From the cell containing the given text, extract its center point as (x, y) coordinate. 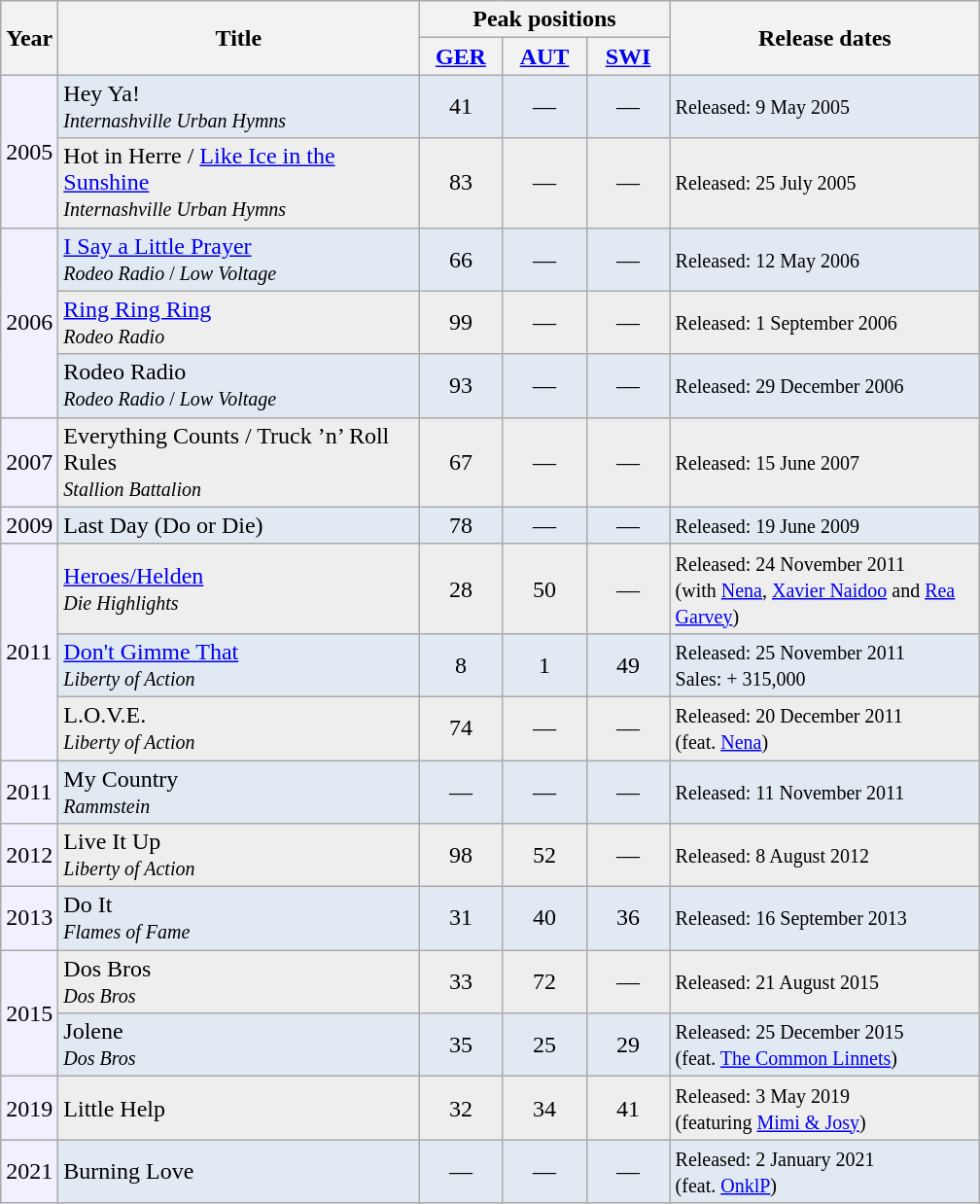
Live It Up Liberty of Action (239, 856)
2019 (29, 1109)
49 (628, 665)
98 (461, 856)
Released: 1 September 2006 (824, 323)
Released: 3 May 2019 (featuring Mimi & Josy) (824, 1109)
Released: 9 May 2005 (824, 107)
2007 (29, 462)
Burning Love (239, 1171)
2005 (29, 152)
67 (461, 462)
Release dates (824, 38)
35 (461, 1045)
34 (544, 1109)
99 (461, 323)
Released: 8 August 2012 (824, 856)
AUT (544, 56)
Do It Flames of Fame (239, 918)
2021 (29, 1171)
Released: 20 December 2011(feat. Nena) (824, 727)
Jolene Dos Bros (239, 1045)
2015 (29, 1013)
66 (461, 259)
Last Day (Do or Die) (239, 525)
78 (461, 525)
2006 (29, 323)
Released: 29 December 2006 (824, 385)
Everything Counts / Truck ’n’ Roll RulesStallion Battalion (239, 462)
Released: 11 November 2011 (824, 792)
Rodeo RadioRodeo Radio / Low Voltage (239, 385)
Released: 25 July 2005 (824, 183)
2012 (29, 856)
GER (461, 56)
1 (544, 665)
Heroes/HeldenDie Highlights (239, 588)
Ring Ring RingRodeo Radio (239, 323)
Don't Gimme ThatLiberty of Action (239, 665)
Little Help (239, 1109)
Title (239, 38)
32 (461, 1109)
31 (461, 918)
Released: 25 December 2015 (feat. The Common Linnets) (824, 1045)
33 (461, 982)
Released: 19 June 2009 (824, 525)
40 (544, 918)
Year (29, 38)
36 (628, 918)
Peak positions (544, 19)
I Say a Little PrayerRodeo Radio / Low Voltage (239, 259)
Hot in Herre / Like Ice in the Sunshine Internashville Urban Hymns (239, 183)
8 (461, 665)
Hey Ya! Internashville Urban Hymns (239, 107)
25 (544, 1045)
My Country Rammstein (239, 792)
SWI (628, 56)
74 (461, 727)
Released: 24 November 2011 (with Nena, Xavier Naidoo and Rea Garvey) (824, 588)
50 (544, 588)
Released: 12 May 2006 (824, 259)
2009 (29, 525)
29 (628, 1045)
Released: 2 January 2021 (feat. OnklP) (824, 1171)
93 (461, 385)
Released: 15 June 2007 (824, 462)
Released: 25 November 2011 Sales: + 315,000 (824, 665)
28 (461, 588)
Released: 21 August 2015 (824, 982)
52 (544, 856)
83 (461, 183)
Dos Bros Dos Bros (239, 982)
72 (544, 982)
L.O.V.E.Liberty of Action (239, 727)
Released: 16 September 2013 (824, 918)
2013 (29, 918)
